Locate the cell with the specified text and output its [x, y] center coordinate. 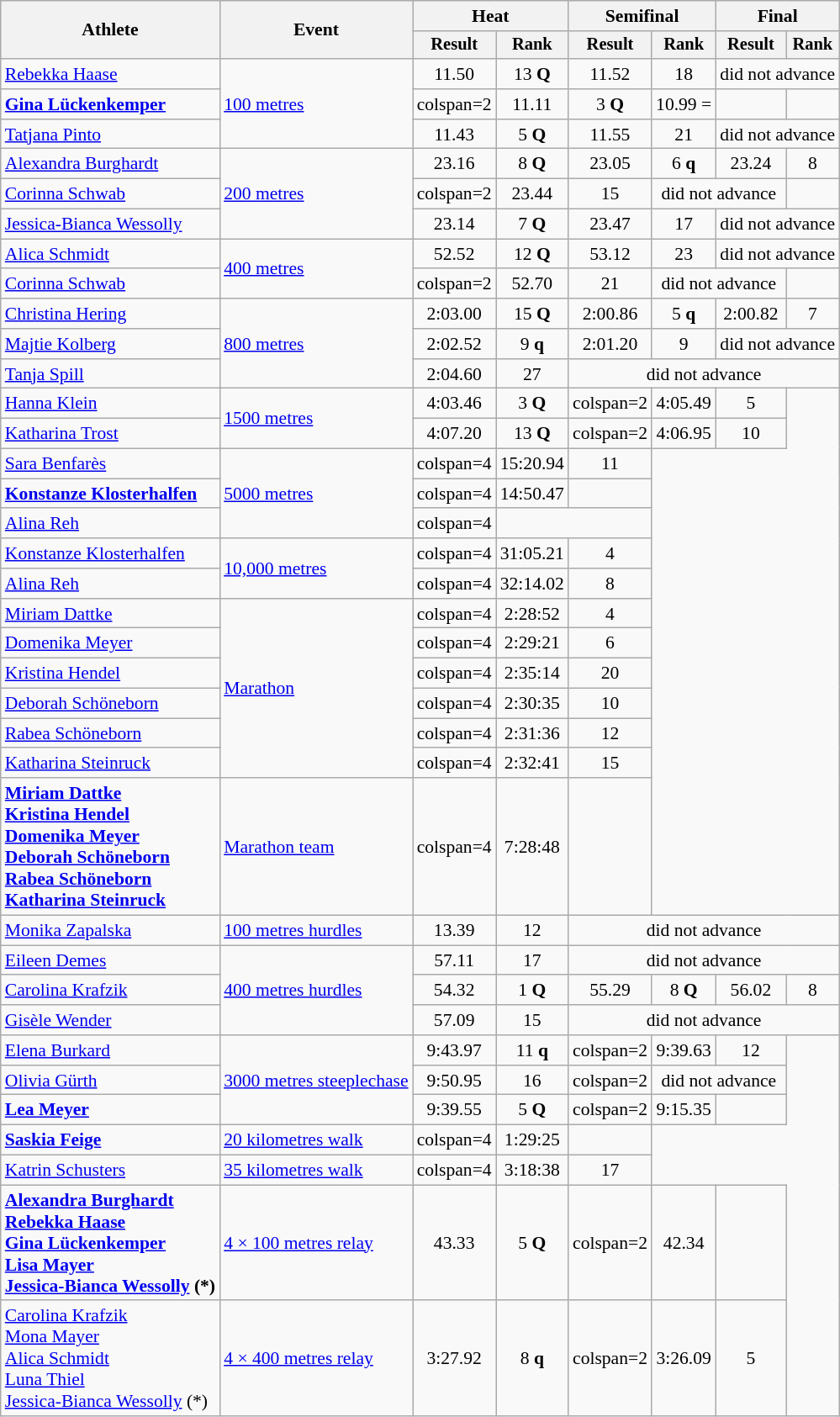
1:29:25 [532, 1140]
Alexandra BurghardtRebekka HaaseGina LückenkemperLisa MayerJessica-Bianca Wessolly (*) [110, 1243]
Tatjana Pinto [110, 135]
11.43 [454, 135]
4:03.46 [454, 404]
43.33 [454, 1243]
Katharina Trost [110, 434]
10,000 metres [316, 568]
Domenika Meyer [110, 643]
52.52 [454, 254]
400 metres [316, 269]
Eileen Demes [110, 960]
4 × 400 metres relay [316, 1359]
42.34 [684, 1243]
52.70 [532, 284]
Majtie Kolberg [110, 344]
7:28:48 [532, 846]
Monika Zapalska [110, 931]
Rebekka Haase [110, 74]
9:39.55 [454, 1110]
4:05.49 [684, 404]
1 Q [532, 991]
2:28:52 [532, 614]
Hanna Klein [110, 404]
11.50 [454, 74]
2:35:14 [532, 674]
11.55 [610, 135]
Elena Burkard [110, 1050]
11 q [532, 1050]
23 [684, 254]
55.29 [610, 991]
8 q [532, 1359]
3:27.92 [454, 1359]
16 [532, 1081]
35 kilometres walk [316, 1171]
54.32 [454, 991]
Christina Hering [110, 314]
3000 metres steeplechase [316, 1080]
23.44 [532, 194]
2:02.52 [454, 344]
Kristina Hendel [110, 674]
23.05 [610, 164]
6 [610, 643]
Saskia Feige [110, 1140]
11.11 [532, 104]
15:20.94 [532, 464]
Miriam DattkeKristina HendelDomenika MeyerDeborah SchönebornRabea SchönebornKatharina Steinruck [110, 846]
2:04.60 [454, 374]
9 q [532, 344]
Katharina Steinruck [110, 764]
Carolina KrafzikMona MayerAlica SchmidtLuna ThielJessica-Bianca Wessolly (*) [110, 1359]
Marathon team [316, 846]
1500 metres [316, 419]
Heat [491, 16]
20 kilometres walk [316, 1140]
9:39.63 [684, 1050]
Tanja Spill [110, 374]
2:01.20 [610, 344]
Athlete [110, 30]
Deborah Schöneborn [110, 704]
32:14.02 [532, 584]
5 q [684, 314]
Lea Meyer [110, 1110]
11 [610, 464]
100 metres hurdles [316, 931]
31:05.21 [532, 553]
4:07.20 [454, 434]
Rabea Schöneborn [110, 733]
23.24 [750, 164]
9:50.95 [454, 1081]
6 q [684, 164]
Jessica-Bianca Wessolly [110, 225]
Alexandra Burghardt [110, 164]
Gisèle Wender [110, 1020]
Carolina Krafzik [110, 991]
9:43.97 [454, 1050]
800 metres [316, 343]
9:15.35 [684, 1110]
11.52 [610, 74]
15 Q [532, 314]
2:31:36 [532, 733]
7 [813, 314]
Gina Lückenkemper [110, 104]
2:29:21 [532, 643]
400 metres hurdles [316, 991]
4 × 100 metres relay [316, 1243]
5000 metres [316, 494]
3:18:38 [532, 1171]
Sara Benfarès [110, 464]
56.02 [750, 991]
27 [532, 374]
23.47 [610, 225]
14:50.47 [532, 494]
23.16 [454, 164]
2:00.82 [750, 314]
18 [684, 74]
100 metres [316, 104]
Semifinal [642, 16]
7 Q [532, 225]
13.39 [454, 931]
Event [316, 30]
9 [684, 344]
53.12 [610, 254]
2:32:41 [532, 764]
3:26.09 [684, 1359]
10.99 = [684, 104]
20 [610, 674]
Marathon [316, 689]
2:00.86 [610, 314]
12 Q [532, 254]
Katrin Schusters [110, 1171]
4:06.95 [684, 434]
57.09 [454, 1020]
Alica Schmidt [110, 254]
Miriam Dattke [110, 614]
57.11 [454, 960]
Final [777, 16]
2:30:35 [532, 704]
23.14 [454, 225]
2:03.00 [454, 314]
200 metres [316, 193]
Olivia Gürth [110, 1081]
